Search for the cell housing the specified text and yield its [X, Y] center coordinate. 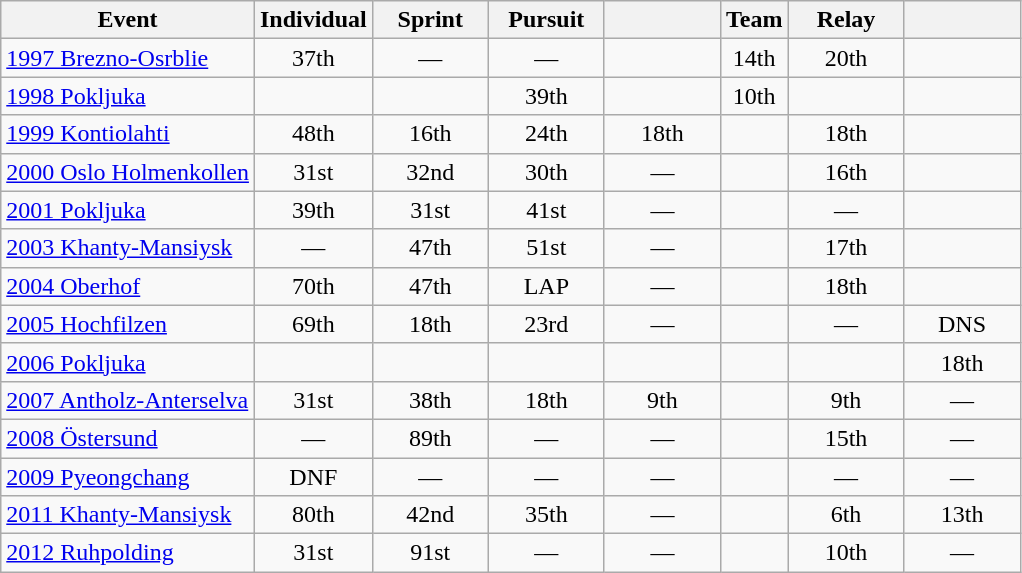
89th [430, 438]
24th [546, 134]
2006 Pokljuka [128, 362]
Sprint [430, 20]
Individual [313, 20]
13th [962, 515]
2005 Hochfilzen [128, 324]
1998 Pokljuka [128, 96]
91st [430, 553]
1999 Kontiolahti [128, 134]
6th [846, 515]
Team [754, 20]
2008 Östersund [128, 438]
37th [313, 58]
42nd [430, 515]
41st [546, 210]
20th [846, 58]
1997 Brezno-Osrblie [128, 58]
14th [754, 58]
17th [846, 248]
2000 Oslo Holmenkollen [128, 172]
2003 Khanty-Mansiysk [128, 248]
48th [313, 134]
2004 Oberhof [128, 286]
51st [546, 248]
2009 Pyeongchang [128, 477]
Relay [846, 20]
69th [313, 324]
LAP [546, 286]
32nd [430, 172]
DNS [962, 324]
23rd [546, 324]
2001 Pokljuka [128, 210]
30th [546, 172]
Event [128, 20]
15th [846, 438]
38th [430, 400]
35th [546, 515]
2007 Antholz-Anterselva [128, 400]
2012 Ruhpolding [128, 553]
Pursuit [546, 20]
70th [313, 286]
DNF [313, 477]
2011 Khanty-Mansiysk [128, 515]
80th [313, 515]
